For the text-containing cell, return its midpoint in [x, y] coordinate format. 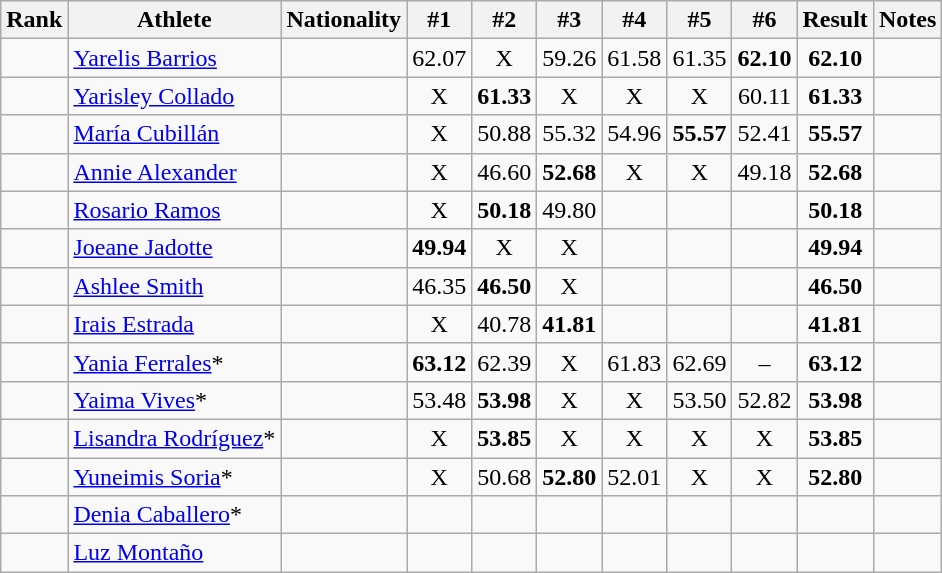
62.69 [700, 362]
María Cubillán [174, 134]
53.48 [440, 400]
61.35 [700, 58]
53.50 [700, 400]
59.26 [570, 58]
62.39 [504, 362]
Yarelis Barrios [174, 58]
#2 [504, 20]
Denia Caballero* [174, 515]
40.78 [504, 324]
Rosario Ramos [174, 210]
50.68 [504, 477]
55.32 [570, 134]
#1 [440, 20]
#4 [634, 20]
61.83 [634, 362]
49.80 [570, 210]
46.35 [440, 286]
Notes [907, 20]
46.60 [504, 172]
– [764, 362]
52.01 [634, 477]
Result [835, 20]
Rank [34, 20]
52.41 [764, 134]
Lisandra Rodríguez* [174, 438]
Athlete [174, 20]
61.58 [634, 58]
62.07 [440, 58]
#5 [700, 20]
Irais Estrada [174, 324]
Joeane Jadotte [174, 248]
49.18 [764, 172]
54.96 [634, 134]
Yania Ferrales* [174, 362]
#3 [570, 20]
Yuneimis Soria* [174, 477]
Yaima Vives* [174, 400]
Luz Montaño [174, 553]
Ashlee Smith [174, 286]
Nationality [344, 20]
Yarisley Collado [174, 96]
50.88 [504, 134]
52.82 [764, 400]
60.11 [764, 96]
Annie Alexander [174, 172]
#6 [764, 20]
